For the text-containing cell, return its midpoint in (x, y) coordinate format. 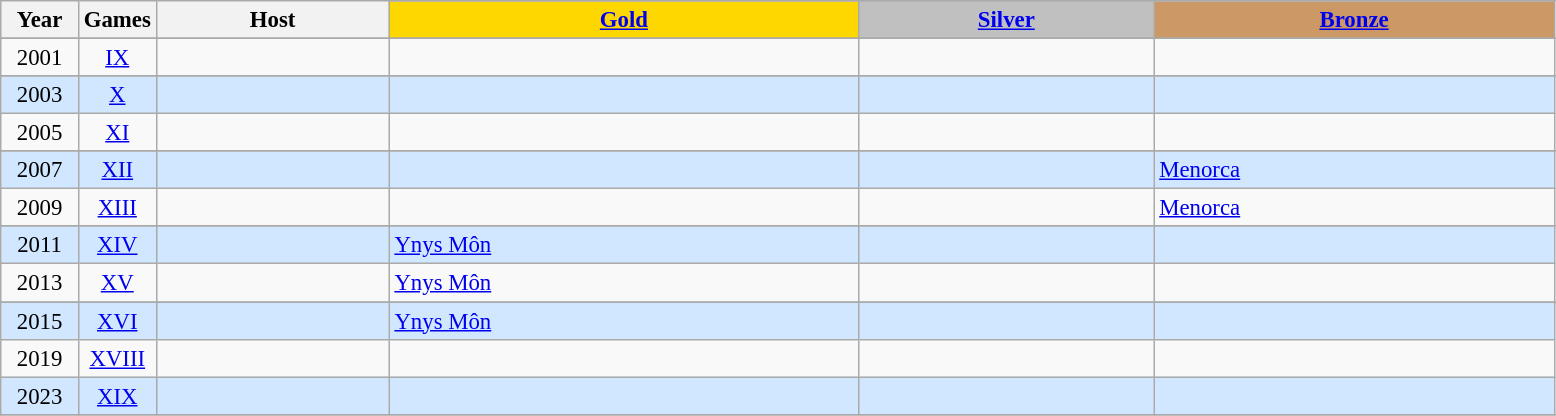
XV (117, 283)
XII (117, 170)
2009 (40, 208)
XIX (117, 396)
XVIII (117, 358)
Games (117, 20)
2005 (40, 133)
X (117, 95)
Host (272, 20)
Silver (1006, 20)
Bronze (1354, 20)
IX (117, 58)
2003 (40, 95)
Gold (624, 20)
2001 (40, 58)
2007 (40, 170)
XIV (117, 245)
2013 (40, 283)
XI (117, 133)
2023 (40, 396)
2019 (40, 358)
2015 (40, 321)
Year (40, 20)
XIII (117, 208)
XVI (117, 321)
2011 (40, 245)
